Scan for the cell matching the given text and deliver its [X, Y] coordinate at center. 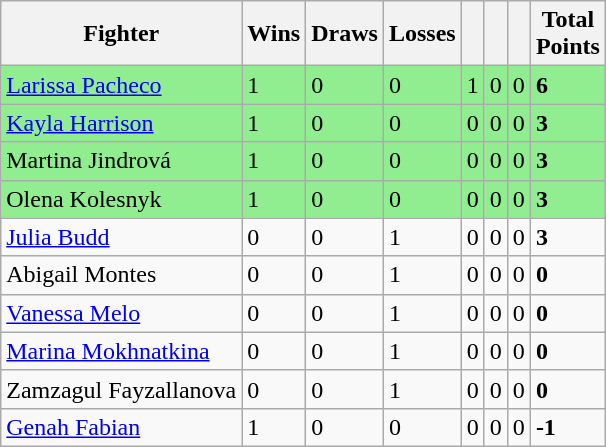
Losses [422, 34]
Zamzagul Fayzallanova [122, 389]
Larissa Pacheco [122, 85]
Marina Mokhnatkina [122, 351]
Kayla Harrison [122, 123]
Julia Budd [122, 237]
Fighter [122, 34]
Olena Kolesnyk [122, 199]
Martina Jindrová [122, 161]
-1 [568, 427]
Abigail Montes [122, 275]
6 [568, 85]
Vanessa Melo [122, 313]
Wins [274, 34]
Genah Fabian [122, 427]
Draws [345, 34]
Total Points [568, 34]
